Provide the [X, Y] coordinate of the cell's center where the given text is located.  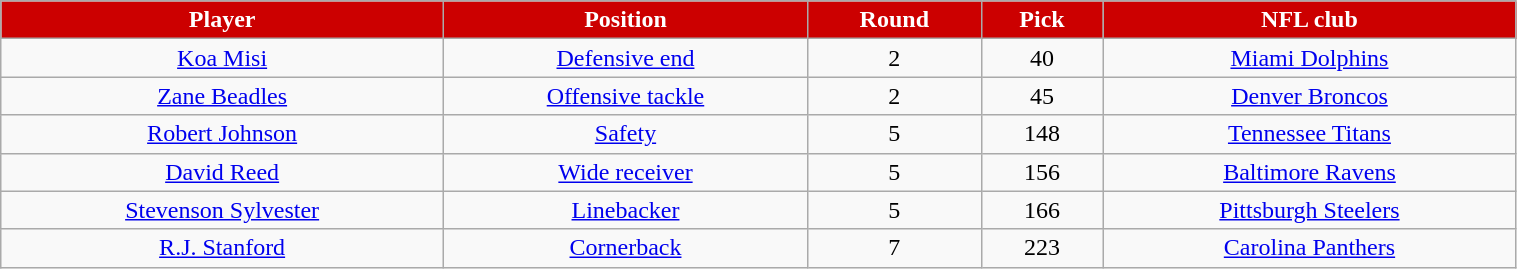
Denver Broncos [1310, 96]
R.J. Stanford [222, 248]
Safety [626, 134]
Pick [1042, 20]
Stevenson Sylvester [222, 210]
Koa Misi [222, 58]
40 [1042, 58]
Zane Beadles [222, 96]
Carolina Panthers [1310, 248]
Player [222, 20]
7 [894, 248]
45 [1042, 96]
Cornerback [626, 248]
Miami Dolphins [1310, 58]
166 [1042, 210]
NFL club [1310, 20]
Linebacker [626, 210]
Wide receiver [626, 172]
Defensive end [626, 58]
148 [1042, 134]
Round [894, 20]
223 [1042, 248]
Baltimore Ravens [1310, 172]
Tennessee Titans [1310, 134]
Offensive tackle [626, 96]
Position [626, 20]
Pittsburgh Steelers [1310, 210]
Robert Johnson [222, 134]
156 [1042, 172]
David Reed [222, 172]
